Detect which cell encompasses the target text, then output its (X, Y) center coordinate. 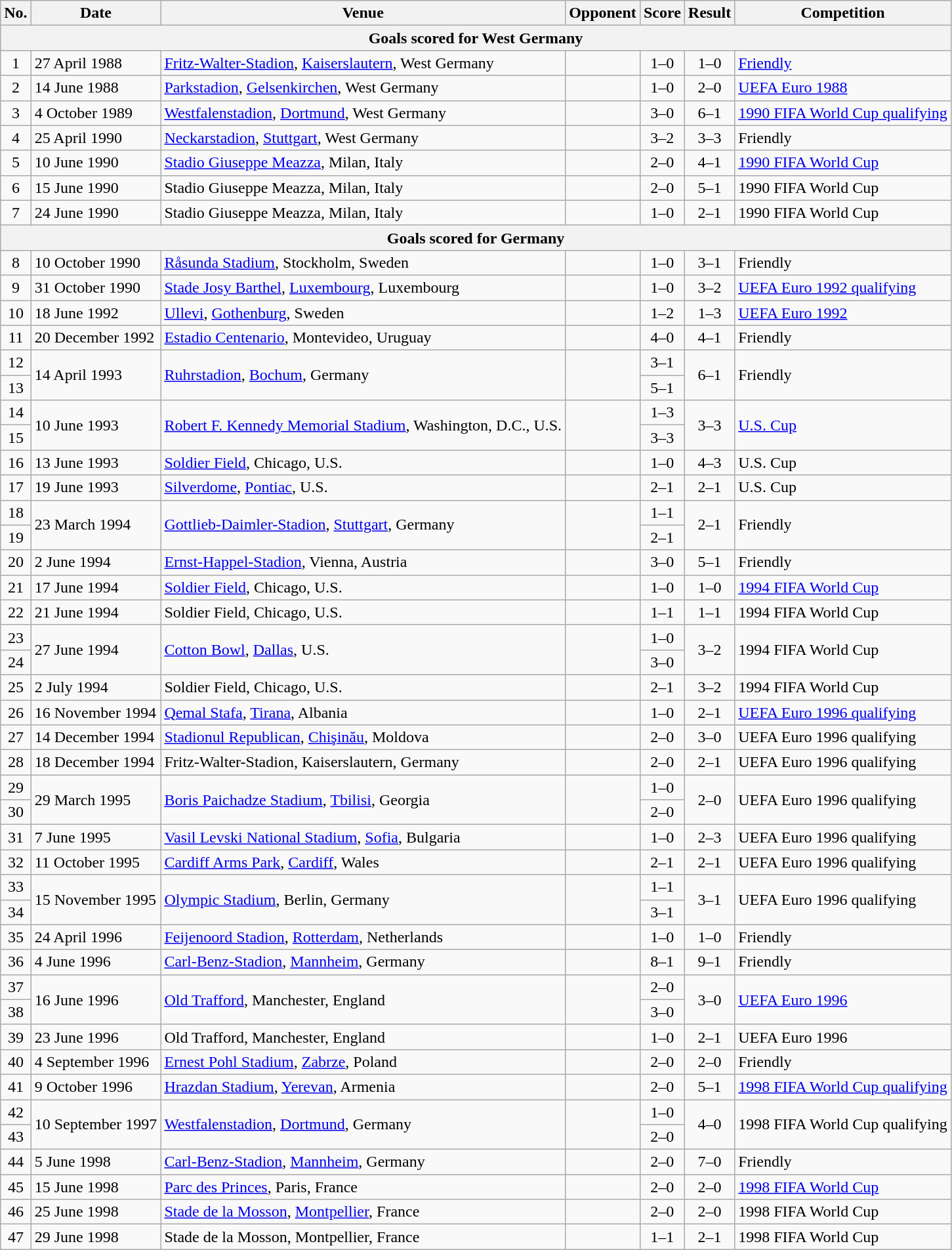
27 April 1988 (96, 63)
Fritz-Walter-Stadion, Kaiserslautern, West Germany (363, 63)
Competition (843, 13)
24 (16, 662)
Vasil Levski National Stadium, Sofia, Bulgaria (363, 837)
7 (16, 213)
Stadionul Republican, Chişinău, Moldova (363, 738)
Råsunda Stadium, Stockholm, Sweden (363, 262)
Score (662, 13)
18 (16, 512)
Cardiff Arms Park, Cardiff, Wales (363, 862)
29 June 1998 (96, 1237)
10 September 1997 (96, 1125)
46 (16, 1212)
39 (16, 1037)
21 (16, 587)
20 (16, 562)
31 (16, 837)
2 (16, 88)
10 (16, 313)
Cotton Bowl, Dallas, U.S. (363, 650)
Westfalenstadion, Dortmund, West Germany (363, 113)
Ruhrstadion, Bochum, Germany (363, 375)
14 April 1993 (96, 375)
Feijenoord Stadion, Rotterdam, Netherlands (363, 937)
28 (16, 762)
1–2 (662, 313)
Qemal Stafa, Tirana, Albania (363, 712)
Westfalenstadion, Dortmund, Germany (363, 1125)
29 (16, 787)
Venue (363, 13)
24 June 1990 (96, 213)
UEFA Euro 1992 qualifying (843, 287)
25 June 1998 (96, 1212)
Fritz-Walter-Stadion, Kaiserslautern, Germany (363, 762)
25 (16, 687)
44 (16, 1162)
UEFA Euro 1992 (843, 313)
Robert F. Kennedy Memorial Stadium, Washington, D.C., U.S. (363, 425)
2 June 1994 (96, 562)
34 (16, 912)
Goals scored for Germany (476, 238)
4 (16, 138)
Hrazdan Stadium, Yerevan, Armenia (363, 1087)
45 (16, 1187)
35 (16, 937)
15 (16, 438)
10 October 1990 (96, 262)
26 (16, 712)
10 June 1993 (96, 425)
15 June 1998 (96, 1187)
37 (16, 987)
21 June 1994 (96, 612)
9–1 (709, 962)
27 June 1994 (96, 650)
38 (16, 1012)
2 July 1994 (96, 687)
33 (16, 887)
1 (16, 63)
23 June 1996 (96, 1037)
Date (96, 13)
29 March 1995 (96, 800)
17 June 1994 (96, 587)
Estadio Centenario, Montevideo, Uruguay (363, 338)
UEFA Euro 1988 (843, 88)
Parc des Princes, Paris, France (363, 1187)
6 (16, 188)
19 (16, 537)
36 (16, 962)
43 (16, 1137)
41 (16, 1087)
Result (709, 13)
32 (16, 862)
4 June 1996 (96, 962)
16 (16, 463)
31 October 1990 (96, 287)
Ullevi, Gothenburg, Sweden (363, 313)
12 (16, 363)
Ernst-Happel-Stadion, Vienna, Austria (363, 562)
Ernest Pohl Stadium, Zabrze, Poland (363, 1062)
23 (16, 637)
No. (16, 13)
Silverdome, Pontiac, U.S. (363, 488)
42 (16, 1112)
9 (16, 287)
Opponent (603, 13)
Goals scored for West Germany (476, 38)
5 June 1998 (96, 1162)
15 June 1990 (96, 188)
23 March 1994 (96, 525)
10 June 1990 (96, 163)
18 December 1994 (96, 762)
Neckarstadion, Stuttgart, West Germany (363, 138)
2–3 (709, 837)
14 (16, 413)
4–3 (709, 463)
Boris Paichadze Stadium, Tbilisi, Georgia (363, 800)
40 (16, 1062)
4 September 1996 (96, 1062)
17 (16, 488)
22 (16, 612)
Olympic Stadium, Berlin, Germany (363, 900)
19 June 1993 (96, 488)
27 (16, 738)
7 June 1995 (96, 837)
7–0 (709, 1162)
1990 FIFA World Cup qualifying (843, 113)
3 (16, 113)
11 (16, 338)
14 December 1994 (96, 738)
30 (16, 812)
13 (16, 388)
47 (16, 1237)
Gottlieb-Daimler-Stadion, Stuttgart, Germany (363, 525)
8–1 (662, 962)
11 October 1995 (96, 862)
20 December 1992 (96, 338)
15 November 1995 (96, 900)
9 October 1996 (96, 1087)
14 June 1988 (96, 88)
4 October 1989 (96, 113)
Stade Josy Barthel, Luxembourg, Luxembourg (363, 287)
25 April 1990 (96, 138)
Parkstadion, Gelsenkirchen, West Germany (363, 88)
16 November 1994 (96, 712)
16 June 1996 (96, 999)
24 April 1996 (96, 937)
18 June 1992 (96, 313)
5 (16, 163)
8 (16, 262)
13 June 1993 (96, 463)
